Locate the cell with the specified text and output its [X, Y] center coordinate. 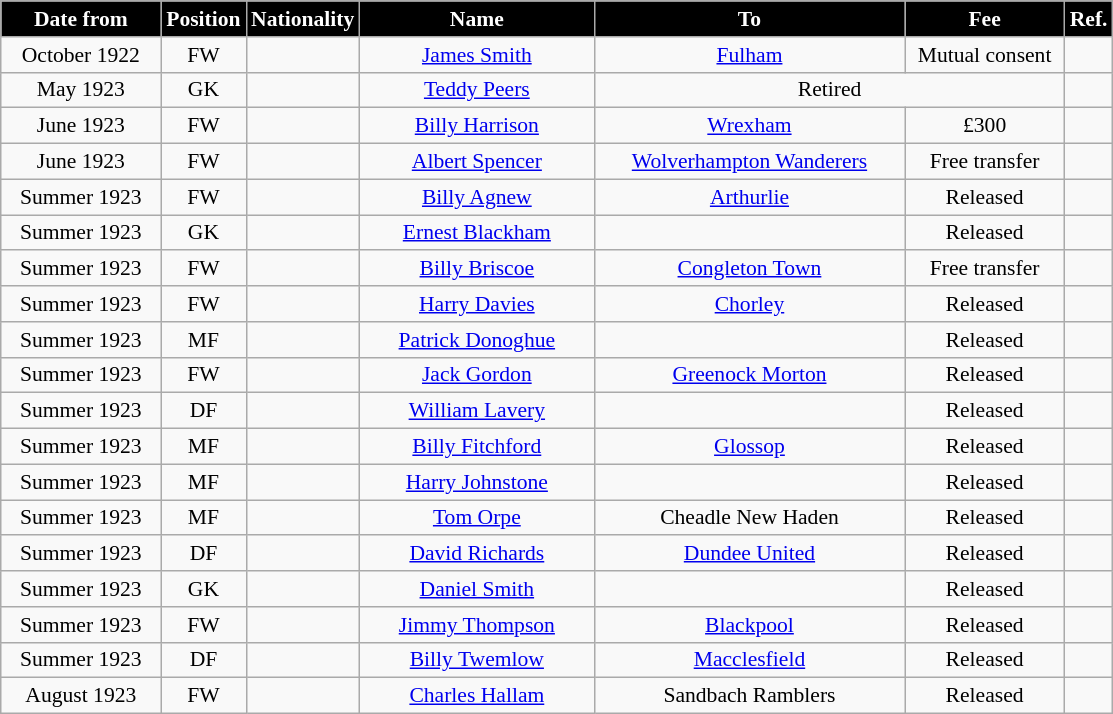
Jack Gordon [476, 375]
Daniel Smith [476, 589]
Macclesfield [749, 660]
Congleton Town [749, 269]
Blackpool [749, 625]
Wolverhampton Wanderers [749, 162]
Ref. [1089, 19]
Chorley [749, 304]
Mutual consent [985, 55]
Patrick Donoghue [476, 340]
Retired [829, 90]
William Lavery [476, 411]
Wrexham [749, 126]
Position [204, 19]
Name [476, 19]
Harry Johnstone [476, 482]
To [749, 19]
Date from [81, 19]
Billy Twemlow [476, 660]
Billy Harrison [476, 126]
Albert Spencer [476, 162]
Harry Davies [476, 304]
Billy Agnew [476, 197]
May 1923 [81, 90]
Cheadle New Haden [749, 518]
David Richards [476, 554]
Dundee United [749, 554]
James Smith [476, 55]
Glossop [749, 447]
Tom Orpe [476, 518]
£300 [985, 126]
Fee [985, 19]
August 1923 [81, 696]
Nationality [302, 19]
Arthurlie [749, 197]
October 1922 [81, 55]
Teddy Peers [476, 90]
Ernest Blackham [476, 233]
Billy Fitchford [476, 447]
Jimmy Thompson [476, 625]
Charles Hallam [476, 696]
Sandbach Ramblers [749, 696]
Fulham [749, 55]
Billy Briscoe [476, 269]
Greenock Morton [749, 375]
